From the cell containing the given text, extract its center point as (X, Y) coordinate. 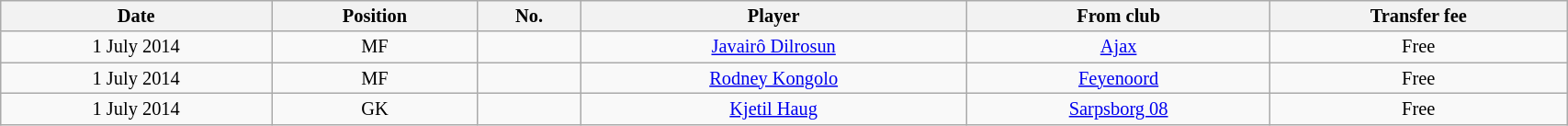
Transfer fee (1418, 16)
Kjetil Haug (773, 109)
Player (773, 16)
Feyenoord (1118, 78)
Javairô Dilrosun (773, 47)
Position (375, 16)
No. (529, 16)
Date (136, 16)
Ajax (1118, 47)
Sarpsborg 08 (1118, 109)
GK (375, 109)
From club (1118, 16)
Rodney Kongolo (773, 78)
